Return the (x, y) coordinate for the center point of the cell that contains the specified text.  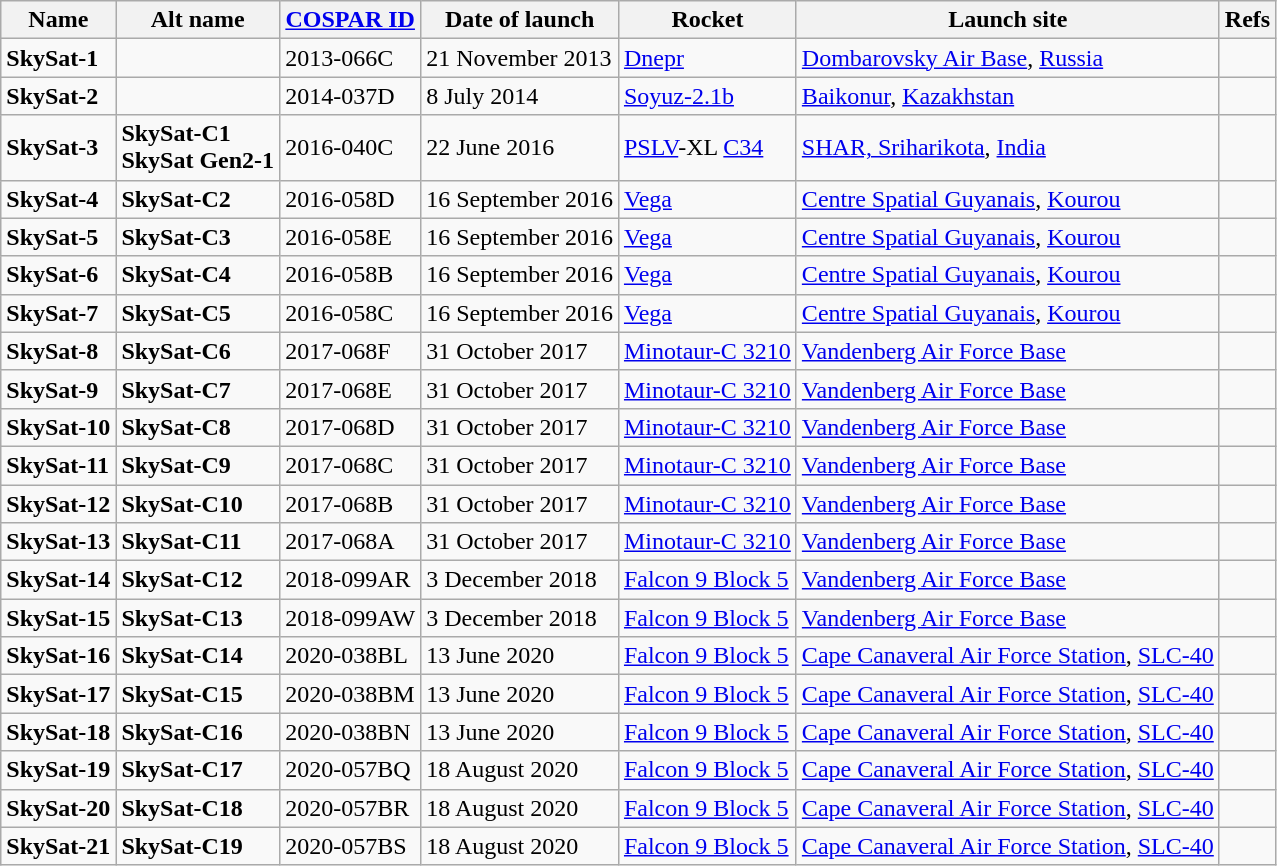
2017-068C (350, 465)
2020-038BM (350, 694)
SkySat-C1SkySat Gen2-1 (198, 148)
2017-068D (350, 427)
SkySat-C7 (198, 389)
Dnepr (707, 58)
SkySat-C8 (198, 427)
SkySat-1 (58, 58)
2018-099AR (350, 580)
Soyuz-2.1b (707, 96)
2013-066C (350, 58)
2014-037D (350, 96)
SkySat-C2 (198, 199)
21 November 2013 (520, 58)
2016-040C (350, 148)
SkySat-C15 (198, 694)
Dombarovsky Air Base, Russia (1008, 58)
22 June 2016 (520, 148)
Refs (1247, 20)
SkySat-13 (58, 542)
2020-038BL (350, 656)
SkySat-C9 (198, 465)
2020-057BQ (350, 770)
2020-057BR (350, 808)
SkySat-C17 (198, 770)
SkySat-C16 (198, 732)
SkySat-12 (58, 503)
SkySat-7 (58, 313)
SkySat-15 (58, 618)
Baikonur, Kazakhstan (1008, 96)
SkySat-18 (58, 732)
PSLV-XL C34 (707, 148)
2017-068F (350, 351)
SkySat-C12 (198, 580)
SkySat-C18 (198, 808)
Name (58, 20)
SkySat-3 (58, 148)
2016-058B (350, 275)
SkySat-5 (58, 237)
SkySat-C5 (198, 313)
SHAR, Sriharikota, India (1008, 148)
SkySat-C19 (198, 846)
SkySat-9 (58, 389)
Launch site (1008, 20)
Date of launch (520, 20)
2016-058C (350, 313)
2018-099AW (350, 618)
SkySat-C14 (198, 656)
2017-068E (350, 389)
Alt name (198, 20)
2020-038BN (350, 732)
Rocket (707, 20)
SkySat-14 (58, 580)
SkySat-4 (58, 199)
SkySat-6 (58, 275)
2020-057BS (350, 846)
SkySat-16 (58, 656)
SkySat-8 (58, 351)
2016-058E (350, 237)
SkySat-C11 (198, 542)
SkySat-11 (58, 465)
8 July 2014 (520, 96)
SkySat-10 (58, 427)
SkySat-C10 (198, 503)
SkySat-2 (58, 96)
COSPAR ID (350, 20)
SkySat-19 (58, 770)
SkySat-17 (58, 694)
SkySat-C13 (198, 618)
SkySat-C3 (198, 237)
SkySat-C4 (198, 275)
2017-068A (350, 542)
2017-068B (350, 503)
SkySat-21 (58, 846)
SkySat-20 (58, 808)
2016-058D (350, 199)
SkySat-C6 (198, 351)
